Output the (X, Y) coordinate of the center of the cell containing the given text.  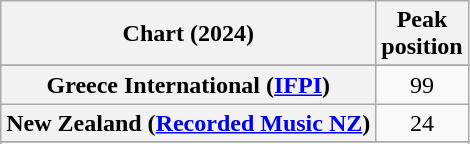
Greece International (IFPI) (188, 85)
Chart (2024) (188, 34)
New Zealand (Recorded Music NZ) (188, 123)
99 (422, 85)
Peakposition (422, 34)
24 (422, 123)
